Provide the (x, y) coordinate of the cell's center where the given text is located.  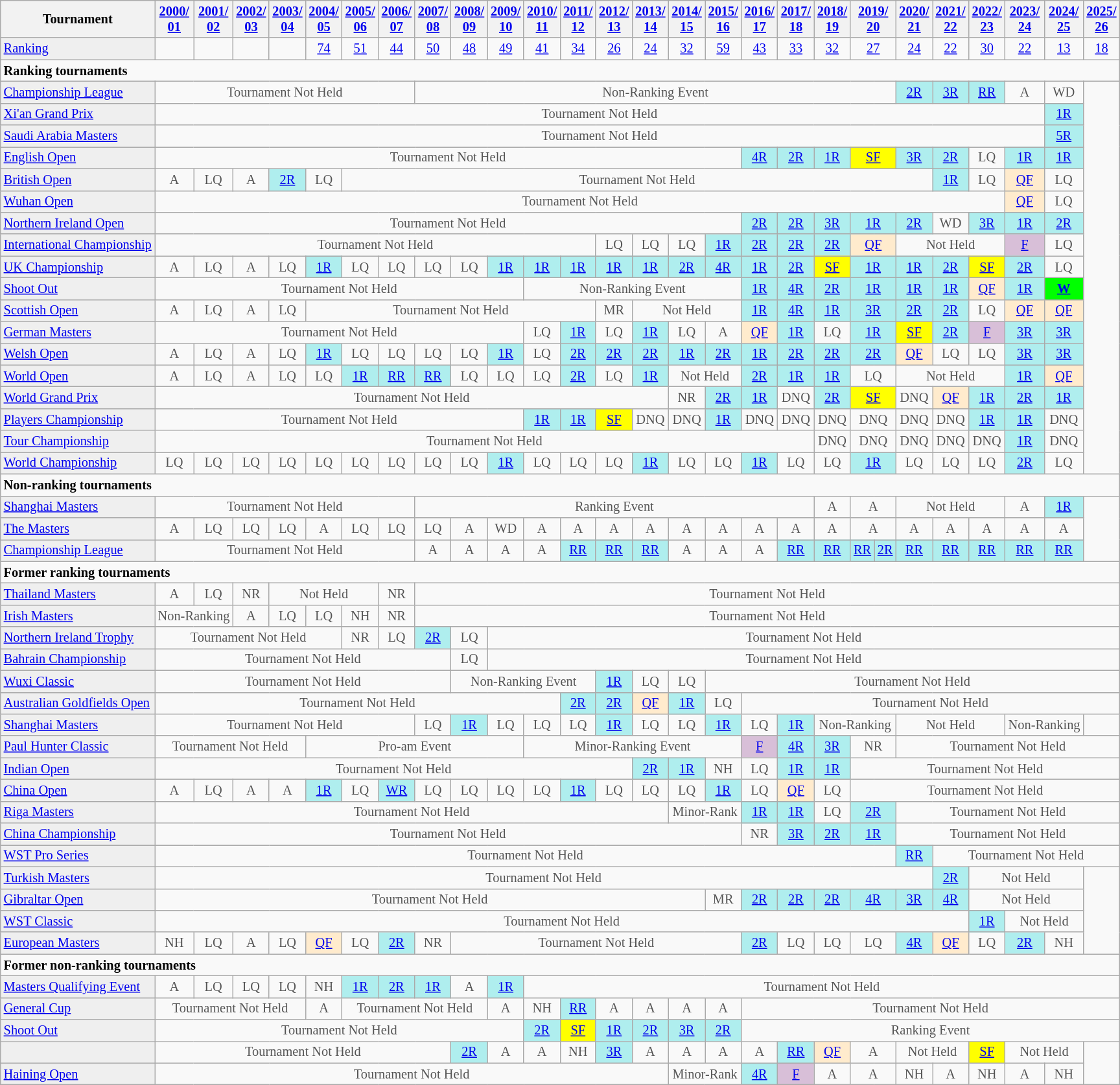
Ranking tournaments (560, 71)
Tour Championship (78, 441)
Former non-ranking tournaments (560, 965)
Northern Ireland Open (78, 223)
W (1064, 288)
51 (360, 49)
5R (1064, 136)
China Open (78, 790)
Gibraltar Open (78, 900)
48 (469, 49)
2001/02 (213, 19)
2006/07 (397, 19)
Indian Open (78, 769)
Northern Ireland Trophy (78, 638)
German Masters (78, 332)
Wuhan Open (78, 202)
Former ranking tournaments (560, 572)
Saudi Arabia Masters (78, 136)
2019/20 (873, 19)
44 (397, 49)
WR (397, 790)
English Open (78, 157)
European Masters (78, 943)
2000/01 (174, 19)
2005/06 (360, 19)
Australian Goldfields Open (78, 703)
Players Championship (78, 419)
2024/25 (1064, 19)
Paul Hunter Classic (78, 747)
2017/18 (796, 19)
2004/05 (324, 19)
Riga Masters (78, 812)
Thailand Masters (78, 594)
Bahrain Championship (78, 659)
Welsh Open (78, 354)
27 (873, 49)
2022/23 (987, 19)
2025/26 (1101, 19)
50 (433, 49)
Masters Qualifying Event (78, 986)
43 (760, 49)
Xi'an Grand Prix (78, 114)
International Championship (78, 245)
59 (723, 49)
2008/09 (469, 19)
2010/11 (542, 19)
2009/10 (506, 19)
General Cup (78, 1009)
Turkish Masters (78, 878)
Non-ranking tournaments (560, 485)
The Masters (78, 528)
18 (1101, 49)
British Open (78, 180)
2021/22 (950, 19)
2016/17 (760, 19)
2023/24 (1025, 19)
41 (542, 49)
2013/14 (650, 19)
UK Championship (78, 267)
74 (324, 49)
Tournament (78, 19)
2011/12 (578, 19)
WST Classic (78, 921)
26 (614, 49)
30 (987, 49)
2014/15 (687, 19)
World Championship (78, 463)
2015/16 (723, 19)
2012/13 (614, 19)
Ranking (78, 49)
Haining Open (78, 1074)
34 (578, 49)
2018/19 (832, 19)
2020/21 (914, 19)
Minor-Ranking Event (633, 747)
China Championship (78, 834)
Pro-am Event (415, 747)
Wuxi Classic (78, 681)
Irish Masters (78, 616)
WST Pro Series (78, 856)
13 (1064, 49)
World Grand Prix (78, 397)
2003/04 (287, 19)
World Open (78, 376)
2007/08 (433, 19)
2002/03 (251, 19)
33 (796, 49)
49 (506, 49)
Scottish Open (78, 310)
